For the text-containing cell, return its midpoint in (X, Y) coordinate format. 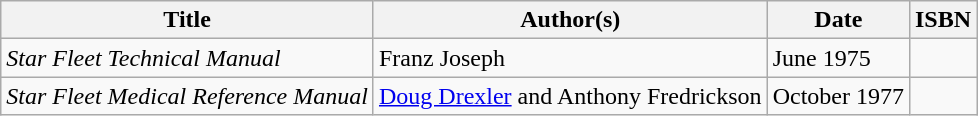
Title (188, 20)
Star Fleet Medical Reference Manual (188, 96)
Author(s) (570, 20)
Star Fleet Technical Manual (188, 58)
Date (838, 20)
June 1975 (838, 58)
October 1977 (838, 96)
Franz Joseph (570, 58)
Doug Drexler and Anthony Fredrickson (570, 96)
ISBN (942, 20)
